Capture the cell that displays the provided text and extract its (x, y) central coordinate. 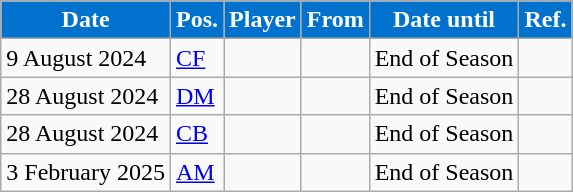
AM (196, 172)
Ref. (546, 20)
DM (196, 96)
CB (196, 134)
3 February 2025 (86, 172)
Date (86, 20)
From (335, 20)
Date until (444, 20)
Pos. (196, 20)
Player (263, 20)
CF (196, 58)
9 August 2024 (86, 58)
